Detect which cell encompasses the target text, then output its [x, y] center coordinate. 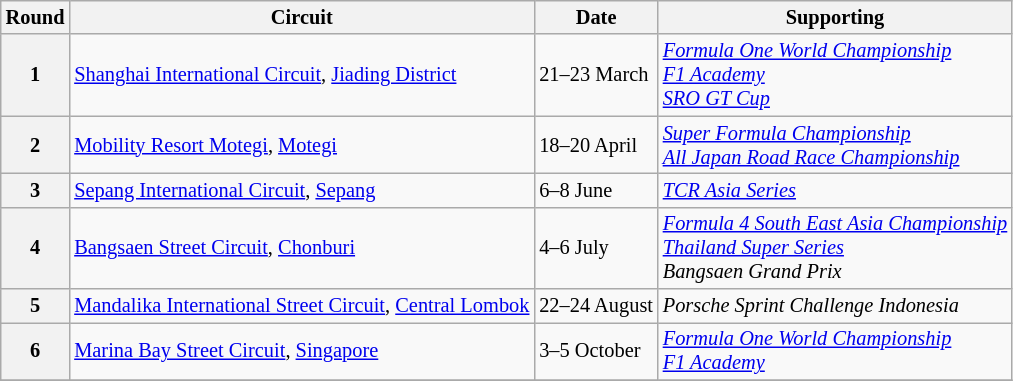
Formula One World ChampionshipF1 AcademySRO GT Cup [835, 75]
3–5 October [596, 351]
6 [36, 351]
Supporting [835, 17]
3 [36, 190]
Formula One World ChampionshipF1 Academy [835, 351]
Sepang International Circuit, Sepang [302, 190]
TCR Asia Series [835, 190]
22–24 August [596, 306]
6–8 June [596, 190]
Date [596, 17]
Bangsaen Street Circuit, Chonburi [302, 248]
Mandalika International Street Circuit, Central Lombok [302, 306]
18–20 April [596, 145]
Formula 4 South East Asia ChampionshipThailand Super SeriesBangsaen Grand Prix [835, 248]
4 [36, 248]
Round [36, 17]
21–23 March [596, 75]
Mobility Resort Motegi, Motegi [302, 145]
Shanghai International Circuit, Jiading District [302, 75]
4–6 July [596, 248]
Marina Bay Street Circuit, Singapore [302, 351]
Super Formula ChampionshipAll Japan Road Race Championship [835, 145]
Porsche Sprint Challenge Indonesia [835, 306]
1 [36, 75]
Circuit [302, 17]
2 [36, 145]
5 [36, 306]
